Detect which cell encompasses the target text, then output its (X, Y) center coordinate. 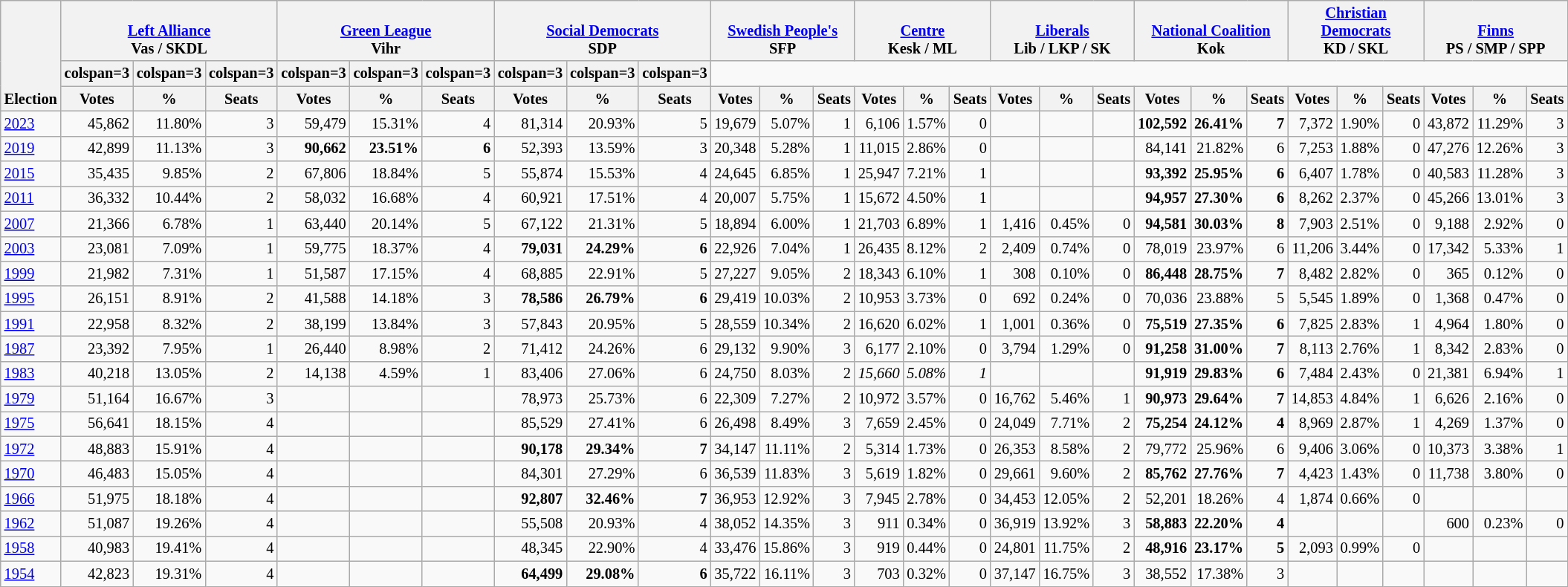
2.45% (927, 424)
11.80% (169, 123)
29.64% (1219, 399)
9.05% (786, 273)
26.41% (1219, 123)
5,545 (1312, 299)
7.71% (1067, 424)
29.83% (1219, 374)
11.13% (169, 149)
5.08% (927, 374)
51,587 (314, 273)
15.53% (602, 174)
23,081 (97, 249)
Swedish People'sSFP (783, 30)
1970 (31, 473)
23.97% (1219, 249)
52,393 (531, 149)
9.60% (1067, 473)
8.32% (169, 324)
18.37% (386, 249)
0.23% (1500, 524)
13.59% (602, 149)
911 (879, 524)
10,972 (879, 399)
9.90% (786, 348)
34,453 (1015, 499)
6,177 (879, 348)
16,620 (879, 324)
7.31% (169, 273)
55,874 (531, 174)
Election (31, 55)
8.03% (786, 374)
1999 (31, 273)
22,309 (736, 399)
21,381 (1448, 374)
CentreKesk / ML (923, 30)
90,662 (314, 149)
8.12% (927, 249)
3.06% (1360, 449)
18.26% (1219, 499)
33,476 (736, 548)
27.06% (602, 374)
24,049 (1015, 424)
2003 (31, 249)
45,862 (97, 123)
84,301 (531, 473)
8.49% (786, 424)
8 (1268, 224)
27.76% (1219, 473)
7.95% (169, 348)
38,199 (314, 324)
29,419 (736, 299)
26,435 (879, 249)
0.10% (1067, 273)
6.02% (927, 324)
43,872 (1448, 123)
94,581 (1162, 224)
25,947 (879, 174)
LiberalsLib / LKP / SK (1063, 30)
1962 (31, 524)
11,738 (1448, 473)
41,588 (314, 299)
21.82% (1219, 149)
46,483 (97, 473)
0.74% (1067, 249)
40,983 (97, 548)
26,498 (736, 424)
Social DemocratsSDP (603, 30)
2.43% (1360, 374)
81,314 (531, 123)
28,559 (736, 324)
15,672 (879, 198)
48,345 (531, 548)
11.29% (1500, 123)
19.26% (169, 524)
8.58% (1067, 449)
9.85% (169, 174)
7,484 (1312, 374)
1979 (31, 399)
78,973 (531, 399)
1987 (31, 348)
40,583 (1448, 174)
1,874 (1312, 499)
16.75% (1067, 574)
3,794 (1015, 348)
13.92% (1067, 524)
15.05% (169, 473)
52,201 (1162, 499)
22.90% (602, 548)
1.80% (1500, 324)
30.03% (1219, 224)
84,141 (1162, 149)
8,482 (1312, 273)
2015 (31, 174)
6.85% (786, 174)
3.80% (1500, 473)
7.09% (169, 249)
18.84% (386, 174)
91,919 (1162, 374)
5.46% (1067, 399)
National CoalitionKok (1211, 30)
1995 (31, 299)
40,218 (97, 374)
42,823 (97, 574)
919 (879, 548)
48,883 (97, 449)
47,276 (1448, 149)
2.82% (1360, 273)
5.28% (786, 149)
2,409 (1015, 249)
2.76% (1360, 348)
23.17% (1219, 548)
1991 (31, 324)
1,416 (1015, 224)
15,660 (879, 374)
67,806 (314, 174)
23,392 (97, 348)
1.78% (1360, 174)
8.98% (386, 348)
21.31% (602, 224)
59,775 (314, 249)
600 (1448, 524)
15.31% (386, 123)
19.41% (169, 548)
71,412 (531, 348)
18,894 (736, 224)
2.51% (1360, 224)
78,019 (1162, 249)
83,406 (531, 374)
7,903 (1312, 224)
7.04% (786, 249)
93,392 (1162, 174)
51,087 (97, 524)
13.84% (386, 324)
3.44% (1360, 249)
2023 (31, 123)
3.38% (1500, 449)
14.35% (786, 524)
75,254 (1162, 424)
2.86% (927, 149)
2019 (31, 149)
2.16% (1500, 399)
55,508 (531, 524)
79,031 (531, 249)
6,106 (879, 123)
10,373 (1448, 449)
1.57% (927, 123)
8,113 (1312, 348)
24,801 (1015, 548)
48,916 (1162, 548)
19,679 (736, 123)
11,206 (1312, 249)
2007 (31, 224)
4.59% (386, 374)
23.51% (386, 149)
102,592 (1162, 123)
78,586 (531, 299)
6.00% (786, 224)
14,853 (1312, 399)
38,552 (1162, 574)
0.32% (927, 574)
13.05% (169, 374)
5,619 (879, 473)
34,147 (736, 449)
22.91% (602, 273)
1.90% (1360, 123)
92,807 (531, 499)
20,007 (736, 198)
13.01% (1500, 198)
10,953 (879, 299)
1954 (31, 574)
1.88% (1360, 149)
7,825 (1312, 324)
21,366 (97, 224)
11,015 (879, 149)
1.73% (927, 449)
12.05% (1067, 499)
75,519 (1162, 324)
0.34% (927, 524)
3.57% (927, 399)
6,626 (1448, 399)
8,262 (1312, 198)
86,448 (1162, 273)
29,132 (736, 348)
2.92% (1500, 224)
67,122 (531, 224)
11.11% (786, 449)
16.11% (786, 574)
10.03% (786, 299)
1.89% (1360, 299)
20.14% (386, 224)
692 (1015, 299)
17.15% (386, 273)
4.84% (1360, 399)
16,762 (1015, 399)
35,722 (736, 574)
26,440 (314, 348)
45,266 (1448, 198)
29,661 (1015, 473)
7,372 (1312, 123)
16.67% (169, 399)
68,885 (531, 273)
24.12% (1219, 424)
17.38% (1219, 574)
91,258 (1162, 348)
1975 (31, 424)
0.12% (1500, 273)
0.99% (1360, 548)
20.95% (602, 324)
5.07% (786, 123)
36,539 (736, 473)
90,973 (1162, 399)
2.78% (927, 499)
20,348 (736, 149)
26,151 (97, 299)
8,342 (1448, 348)
6.94% (1500, 374)
6.10% (927, 273)
6.78% (169, 224)
22,958 (97, 324)
35,435 (97, 174)
1983 (31, 374)
1966 (31, 499)
1,368 (1448, 299)
31.00% (1219, 348)
1.82% (927, 473)
56,641 (97, 424)
308 (1015, 273)
7,253 (1312, 149)
59,479 (314, 123)
37,147 (1015, 574)
16.68% (386, 198)
85,762 (1162, 473)
18.18% (169, 499)
1,001 (1015, 324)
4,423 (1312, 473)
22.20% (1219, 524)
0.36% (1067, 324)
25.73% (602, 399)
1.43% (1360, 473)
2,093 (1312, 548)
0.45% (1067, 224)
5,314 (879, 449)
9,406 (1312, 449)
2011 (31, 198)
6,407 (1312, 174)
27,227 (736, 273)
5.33% (1500, 249)
51,164 (97, 399)
36,953 (736, 499)
7.21% (927, 174)
27.29% (602, 473)
36,919 (1015, 524)
1.29% (1067, 348)
703 (879, 574)
94,957 (1162, 198)
6.89% (927, 224)
90,178 (531, 449)
14.18% (386, 299)
2.37% (1360, 198)
10.34% (786, 324)
1.37% (1500, 424)
27.41% (602, 424)
7,659 (879, 424)
Left AllianceVas / SKDL (169, 30)
79,772 (1162, 449)
17,342 (1448, 249)
8.91% (169, 299)
36,332 (97, 198)
38,052 (736, 524)
17.51% (602, 198)
22,926 (736, 249)
24.29% (602, 249)
21,703 (879, 224)
7.27% (786, 399)
27.30% (1219, 198)
19.31% (169, 574)
10.44% (169, 198)
23.88% (1219, 299)
0.44% (927, 548)
1958 (31, 548)
15.91% (169, 449)
0.66% (1360, 499)
25.96% (1219, 449)
2.10% (927, 348)
7,945 (879, 499)
365 (1448, 273)
2.87% (1360, 424)
27.35% (1219, 324)
4,964 (1448, 324)
25.95% (1219, 174)
3.73% (927, 299)
70,036 (1162, 299)
60,921 (531, 198)
11.83% (786, 473)
24,645 (736, 174)
42,899 (97, 149)
14,138 (314, 374)
24,750 (736, 374)
26.79% (602, 299)
Green LeagueVihr (386, 30)
5.75% (786, 198)
11.75% (1067, 548)
18,343 (879, 273)
8,969 (1312, 424)
0.47% (1500, 299)
51,975 (97, 499)
15.86% (786, 548)
58,032 (314, 198)
32.46% (602, 499)
0.24% (1067, 299)
4.50% (927, 198)
28.75% (1219, 273)
12.26% (1500, 149)
26,353 (1015, 449)
21,982 (97, 273)
12.92% (786, 499)
9,188 (1448, 224)
85,529 (531, 424)
64,499 (531, 574)
Christian DemocratsKD / SKL (1355, 30)
4,269 (1448, 424)
29.34% (602, 449)
18.15% (169, 424)
1972 (31, 449)
FinnsPS / SMP / SPP (1495, 30)
24.26% (602, 348)
57,843 (531, 324)
11.28% (1500, 174)
29.08% (602, 574)
58,883 (1162, 524)
63,440 (314, 224)
